From the cell containing the given text, extract its center point as (X, Y) coordinate. 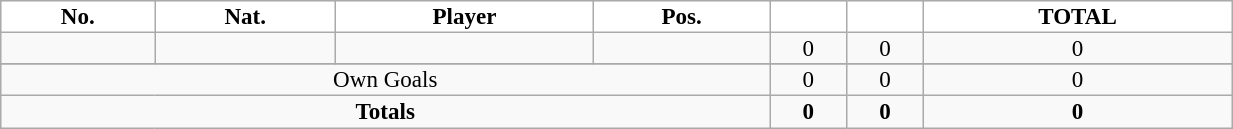
TOTAL (1077, 17)
Pos. (682, 17)
No. (78, 17)
Totals (386, 112)
Player (465, 17)
Nat. (246, 17)
Own Goals (386, 80)
